From the cell containing the given text, extract its center point as (X, Y) coordinate. 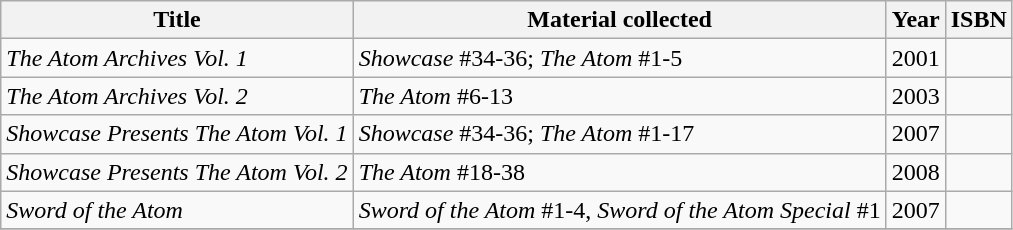
The Atom #18-38 (620, 172)
Showcase #34-36; The Atom #1-5 (620, 58)
Showcase Presents The Atom Vol. 1 (177, 134)
The Atom Archives Vol. 2 (177, 96)
Title (177, 20)
ISBN (978, 20)
2008 (916, 172)
Sword of the Atom #1-4, Sword of the Atom Special #1 (620, 210)
Showcase #34-36; The Atom #1-17 (620, 134)
Year (916, 20)
The Atom #6-13 (620, 96)
2003 (916, 96)
Material collected (620, 20)
2001 (916, 58)
Showcase Presents The Atom Vol. 2 (177, 172)
The Atom Archives Vol. 1 (177, 58)
Sword of the Atom (177, 210)
